Detect which cell encompasses the target text, then output its [X, Y] center coordinate. 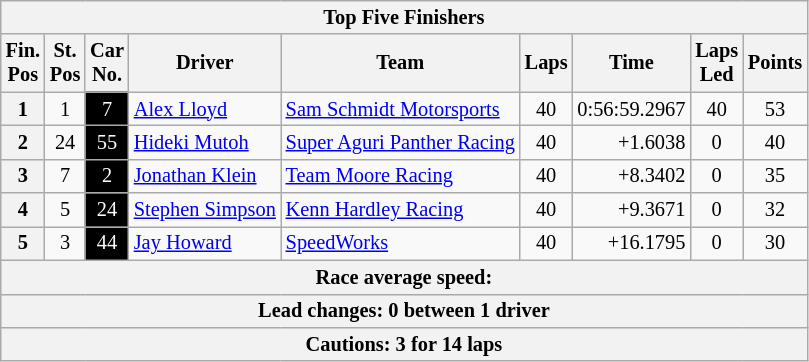
Super Aguri Panther Racing [400, 142]
Jonathan Klein [205, 176]
Race average speed: [404, 277]
Fin.Pos [23, 63]
53 [775, 109]
+16.1795 [631, 243]
Lead changes: 0 between 1 driver [404, 311]
Points [775, 63]
Laps [546, 63]
32 [775, 210]
St.Pos [65, 63]
Team Moore Racing [400, 176]
Jay Howard [205, 243]
CarNo. [107, 63]
LapsLed [716, 63]
+8.3402 [631, 176]
Hideki Mutoh [205, 142]
Time [631, 63]
0:56:59.2967 [631, 109]
+9.3671 [631, 210]
44 [107, 243]
SpeedWorks [400, 243]
+1.6038 [631, 142]
Cautions: 3 for 14 laps [404, 344]
Team [400, 63]
35 [775, 176]
Top Five Finishers [404, 17]
Driver [205, 63]
Stephen Simpson [205, 210]
55 [107, 142]
30 [775, 243]
Kenn Hardley Racing [400, 210]
Sam Schmidt Motorsports [400, 109]
4 [23, 210]
Alex Lloyd [205, 109]
